Extract the [X, Y] coordinate from the center of the cell holding the provided text.  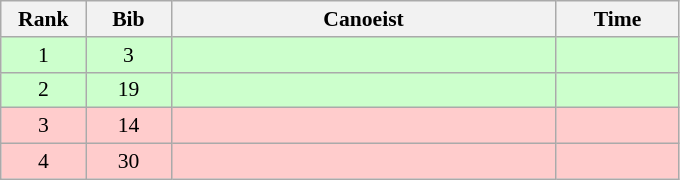
Bib [128, 19]
2 [44, 90]
Time [618, 19]
1 [44, 55]
30 [128, 162]
4 [44, 162]
14 [128, 126]
Canoeist [364, 19]
19 [128, 90]
Rank [44, 19]
